Provide the (x, y) coordinate of the cell's center where the given text is located.  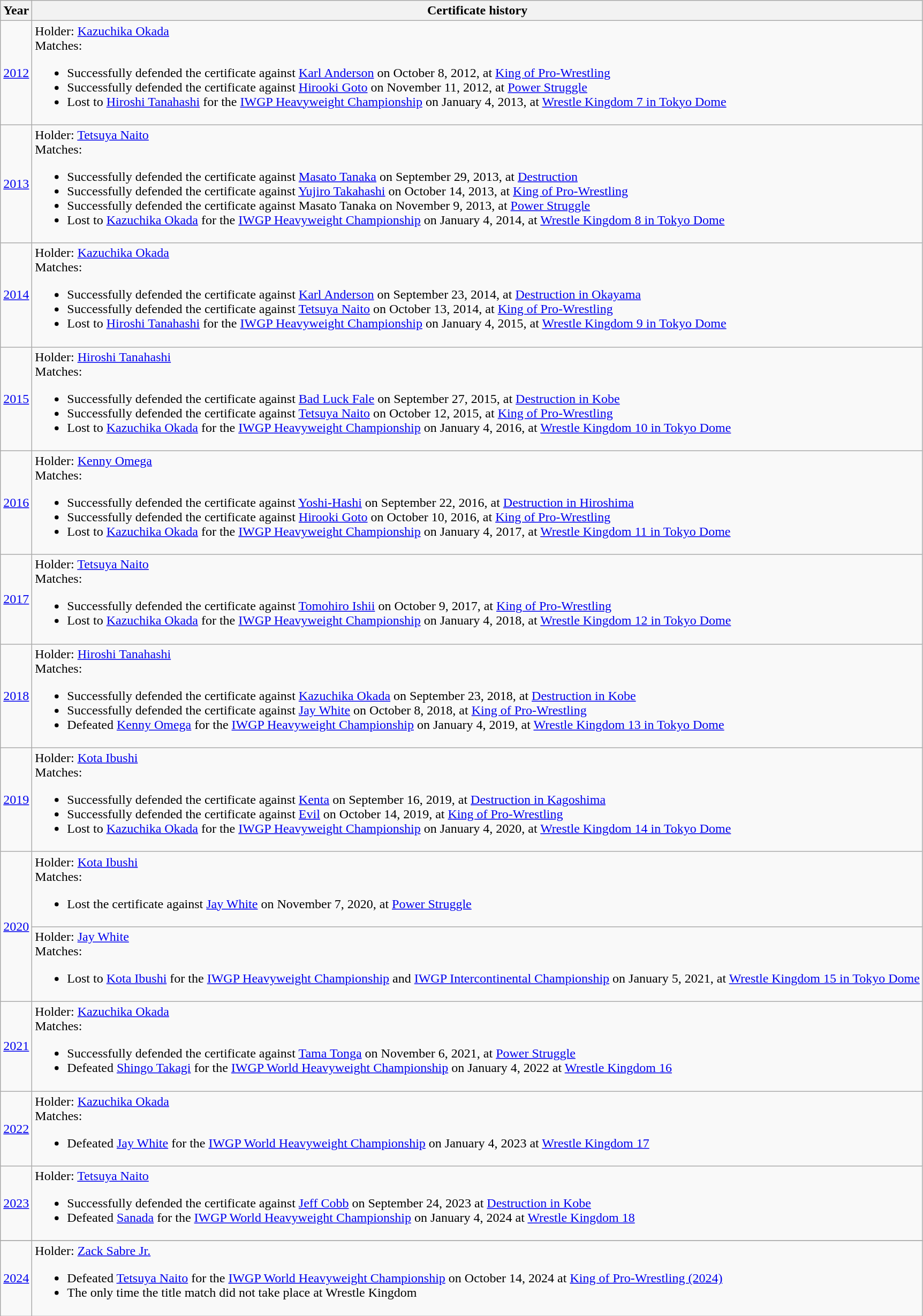
2022 (16, 1128)
2014 (16, 295)
2017 (16, 599)
Year (16, 11)
Holder: Kazuchika OkadaMatches:Defeated Jay White for the IWGP World Heavyweight Championship on January 4, 2023 at Wrestle Kingdom 17 (478, 1128)
2013 (16, 184)
2012 (16, 73)
Certificate history (478, 11)
2020 (16, 926)
2015 (16, 399)
Holder: Kota IbushiMatches:Lost the certificate against Jay White on November 7, 2020, at Power Struggle (478, 889)
2016 (16, 503)
2019 (16, 800)
2024 (16, 1279)
2023 (16, 1204)
2021 (16, 1046)
2018 (16, 696)
